Extract the [X, Y] coordinate from the center of the cell holding the provided text.  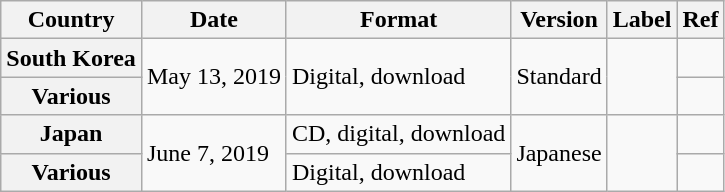
South Korea [72, 58]
Country [72, 20]
May 13, 2019 [214, 77]
Japan [72, 134]
Date [214, 20]
Standard [559, 77]
June 7, 2019 [214, 153]
CD, digital, download [398, 134]
Ref [700, 20]
Japanese [559, 153]
Version [559, 20]
Format [398, 20]
Label [642, 20]
